From the cell containing the given text, extract its center point as [x, y] coordinate. 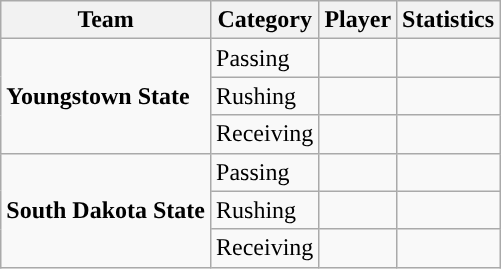
Category [265, 20]
Youngstown State [106, 96]
South Dakota State [106, 210]
Statistics [448, 20]
Team [106, 20]
Player [358, 20]
